Provide the (X, Y) coordinate of the cell's center where the given text is located.  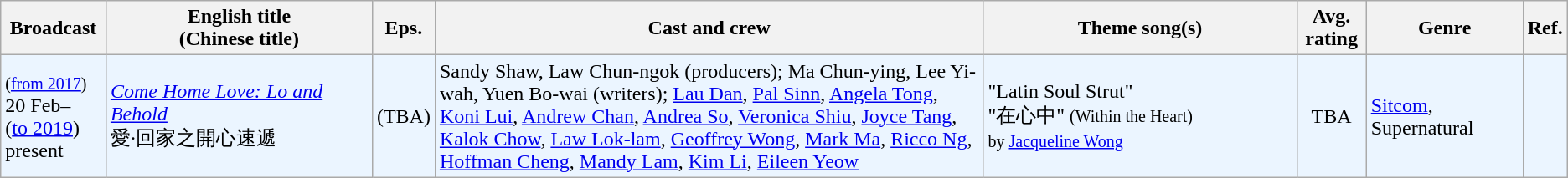
Sitcom, Supernatural (1444, 116)
(from 2017) 20 Feb–(to 2019) present (54, 116)
Come Home Love: Lo and Behold 愛·回家之開心速遞 (239, 116)
Eps. (404, 28)
English title (Chinese title) (239, 28)
Theme song(s) (1140, 28)
"Latin Soul Strut""在心中" (Within the Heart)by Jacqueline Wong (1140, 116)
Ref. (1545, 28)
(TBA) (404, 116)
TBA (1332, 116)
Genre (1444, 28)
Broadcast (54, 28)
Avg. rating (1332, 28)
Cast and crew (709, 28)
